Find where the given text appears and provide that cell's center as (x, y) coordinate. 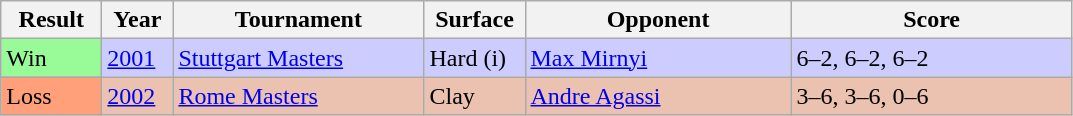
2002 (138, 96)
2001 (138, 58)
Max Mirnyi (658, 58)
Tournament (298, 20)
Clay (474, 96)
Stuttgart Masters (298, 58)
Rome Masters (298, 96)
6–2, 6–2, 6–2 (932, 58)
Win (52, 58)
Surface (474, 20)
Hard (i) (474, 58)
Result (52, 20)
Score (932, 20)
Loss (52, 96)
Year (138, 20)
Andre Agassi (658, 96)
Opponent (658, 20)
3–6, 3–6, 0–6 (932, 96)
